From the cell containing the given text, extract its center point as [x, y] coordinate. 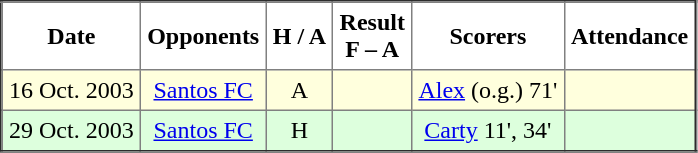
H [300, 130]
Opponents [203, 36]
Date [72, 36]
A [300, 90]
16 Oct. 2003 [72, 90]
Alex (o.g.) 71' [488, 90]
29 Oct. 2003 [72, 130]
Attendance [630, 36]
Scorers [488, 36]
Carty 11', 34' [488, 130]
H / A [300, 36]
ResultF – A [372, 36]
